Scan for the cell matching the given text and deliver its (x, y) coordinate at center. 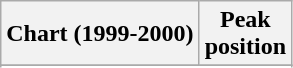
Chart (1999-2000) (100, 34)
Peakposition (245, 34)
